For the text-containing cell, return its midpoint in [x, y] coordinate format. 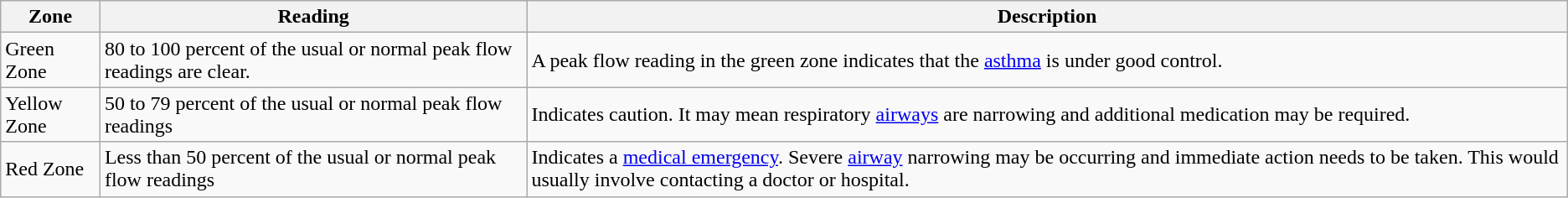
Red Zone [50, 169]
Green Zone [50, 60]
Less than 50 percent of the usual or normal peak flow readings [313, 169]
A peak flow reading in the green zone indicates that the asthma is under good control. [1047, 60]
80 to 100 percent of the usual or normal peak flow readings are clear. [313, 60]
Reading [313, 17]
Zone [50, 17]
50 to 79 percent of the usual or normal peak flow readings [313, 114]
Yellow Zone [50, 114]
Description [1047, 17]
Indicates caution. It may mean respiratory airways are narrowing and additional medication may be required. [1047, 114]
